From the cell containing the given text, extract its center point as (x, y) coordinate. 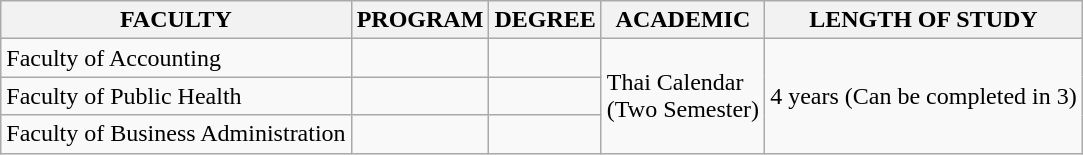
4 years (Can be completed in 3) (924, 96)
ACADEMIC (682, 20)
FACULTY (176, 20)
DEGREE (545, 20)
Faculty of Accounting (176, 58)
LENGTH OF STUDY (924, 20)
Faculty of Public Health (176, 96)
Thai Calendar(Two Semester) (682, 96)
Faculty of Business Administration (176, 134)
PROGRAM (420, 20)
